Locate the cell with the specified text and output its [x, y] center coordinate. 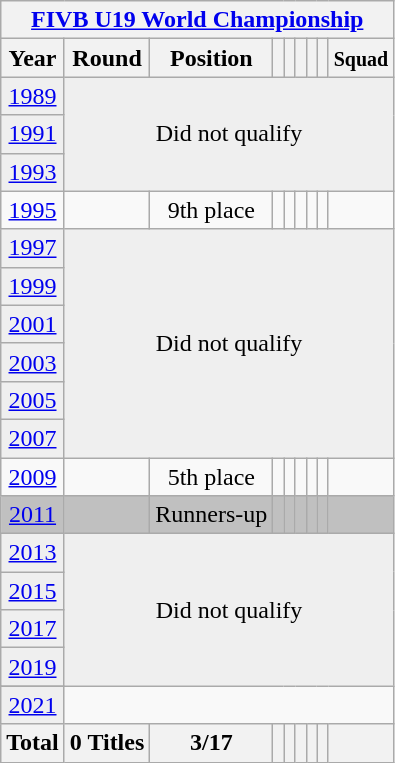
2005 [33, 400]
FIVB U19 World Championship [198, 20]
1989 [33, 96]
Round [107, 58]
Runners-up [212, 515]
5th place [212, 477]
0 Titles [107, 743]
Year [33, 58]
Squad [361, 58]
3/17 [212, 743]
2003 [33, 362]
9th place [212, 210]
2011 [33, 515]
2015 [33, 591]
2007 [33, 438]
2009 [33, 477]
1991 [33, 134]
1995 [33, 210]
2019 [33, 667]
Position [212, 58]
1997 [33, 248]
2013 [33, 553]
1999 [33, 286]
2001 [33, 324]
Total [33, 743]
2017 [33, 629]
2021 [33, 705]
1993 [33, 172]
